Return the [x, y] coordinate for the center point of the cell that contains the specified text.  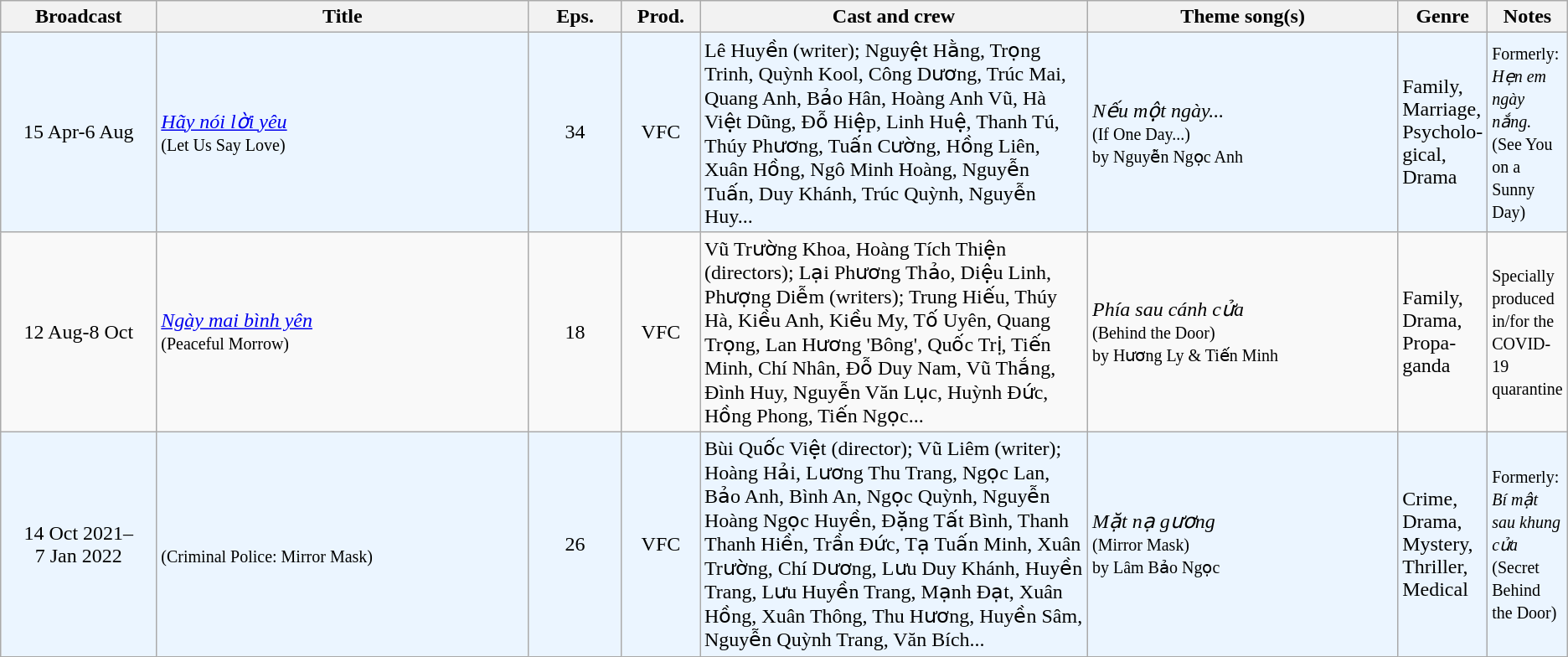
Family, Drama, Propa-ganda [1442, 332]
12 Aug-8 Oct [79, 332]
Crime, Drama, Mystery, Thriller, Medical [1442, 544]
26 [575, 544]
Broadcast [79, 17]
Hãy nói lời yêu(Let Us Say Love) [343, 132]
Ngày mai bình yên(Peaceful Morrow) [343, 332]
Formerly: Hẹn em ngày nắng.(See You on a Sunny Day) [1528, 132]
Prod. [660, 17]
Phía sau cánh cửa(Behind the Door)by Hương Ly & Tiến Minh [1242, 332]
15 Apr-6 Aug [79, 132]
Genre [1442, 17]
(Criminal Police: Mirror Mask) [343, 544]
Title [343, 17]
14 Oct 2021–7 Jan 2022 [79, 544]
Nếu một ngày...(If One Day...)by Nguyễn Ngọc Anh [1242, 132]
Family, Marriage, Psycholo-gical, Drama [1442, 132]
Mặt nạ gương(Mirror Mask)by Lâm Bảo Ngọc [1242, 544]
Eps. [575, 17]
34 [575, 132]
Theme song(s) [1242, 17]
Specially produced in/for the COVID-19 quarantine [1528, 332]
Formerly: Bí mật sau khung cửa(Secret Behind the Door) [1528, 544]
18 [575, 332]
Cast and crew [895, 17]
Notes [1528, 17]
